From the cell containing the given text, extract its center point as (x, y) coordinate. 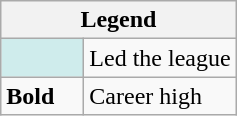
Led the league (160, 58)
Bold (42, 96)
Legend (118, 20)
Career high (160, 96)
